Output the (X, Y) coordinate of the center of the cell containing the given text.  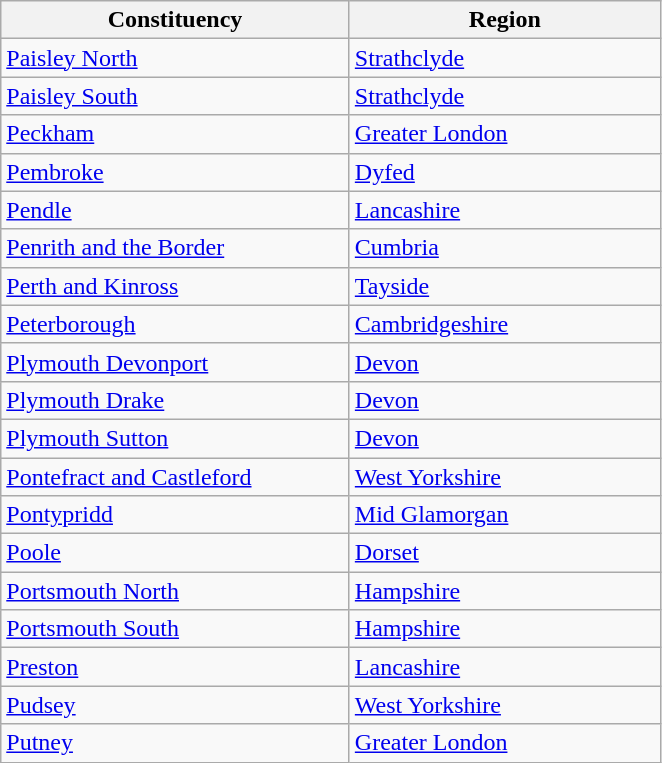
Peckham (176, 134)
Poole (176, 553)
Pembroke (176, 172)
Portsmouth South (176, 629)
Preston (176, 667)
Region (504, 20)
Dorset (504, 553)
Dyfed (504, 172)
Peterborough (176, 324)
Plymouth Drake (176, 400)
Paisley North (176, 58)
Plymouth Sutton (176, 438)
Portsmouth North (176, 591)
Plymouth Devonport (176, 362)
Pontefract and Castleford (176, 477)
Cumbria (504, 248)
Constituency (176, 20)
Pudsey (176, 705)
Pontypridd (176, 515)
Paisley South (176, 96)
Pendle (176, 210)
Penrith and the Border (176, 248)
Putney (176, 743)
Cambridgeshire (504, 324)
Mid Glamorgan (504, 515)
Perth and Kinross (176, 286)
Tayside (504, 286)
